Provide the [x, y] coordinate of the cell's center where the given text is located.  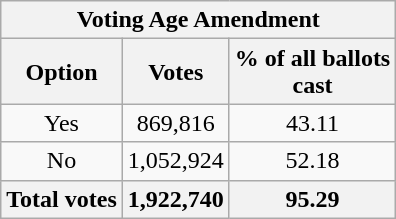
Voting Age Amendment [198, 20]
Yes [62, 123]
% of all ballotscast [312, 72]
869,816 [176, 123]
43.11 [312, 123]
Votes [176, 72]
1,922,740 [176, 199]
No [62, 161]
95.29 [312, 199]
52.18 [312, 161]
Total votes [62, 199]
1,052,924 [176, 161]
Option [62, 72]
